Detect which cell encompasses the target text, then output its [x, y] center coordinate. 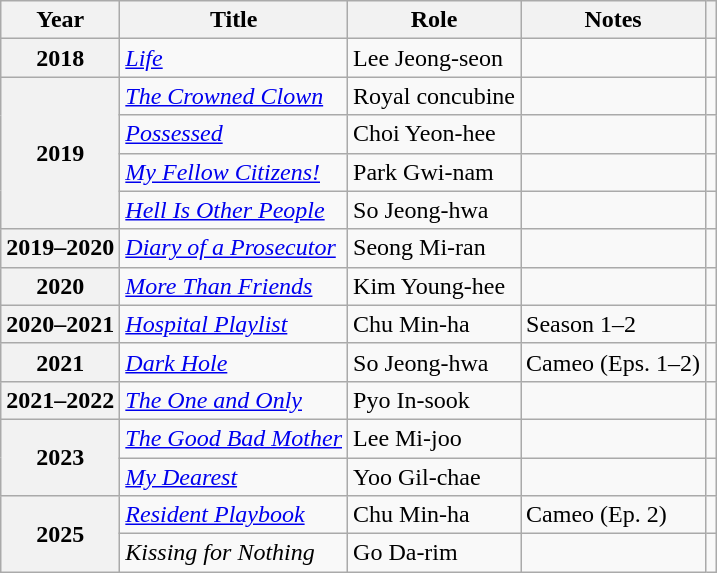
Hospital Playlist [234, 324]
More Than Friends [234, 286]
Pyo In-sook [434, 400]
2021–2022 [60, 400]
The Good Bad Mother [234, 438]
Lee Mi-joo [434, 438]
Notes [614, 20]
The Crowned Clown [234, 96]
Go Da-rim [434, 553]
2020–2021 [60, 324]
Royal concubine [434, 96]
Life [234, 58]
Hell Is Other People [234, 210]
Diary of a Prosecutor [234, 248]
Kissing for Nothing [234, 553]
My Fellow Citizens! [234, 172]
Possessed [234, 134]
Choi Yeon-hee [434, 134]
Role [434, 20]
2020 [60, 286]
2019–2020 [60, 248]
2021 [60, 362]
Lee Jeong-seon [434, 58]
2019 [60, 153]
Dark Hole [234, 362]
Seong Mi-ran [434, 248]
Year [60, 20]
2018 [60, 58]
Yoo Gil-chae [434, 477]
Resident Playbook [234, 515]
Park Gwi-nam [434, 172]
My Dearest [234, 477]
2023 [60, 457]
Season 1–2 [614, 324]
The One and Only [234, 400]
Kim Young-hee [434, 286]
Title [234, 20]
2025 [60, 534]
Cameo (Ep. 2) [614, 515]
Cameo (Eps. 1–2) [614, 362]
